Determine the [x, y] coordinate at the center of the cell enclosing the given text.  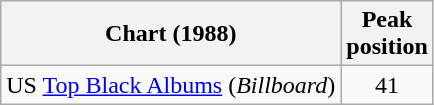
41 [387, 85]
US Top Black Albums (Billboard) [171, 85]
Peakposition [387, 34]
Chart (1988) [171, 34]
